Pinpoint the cell where the given text exists, returning its [X, Y] midpoint coordinate. 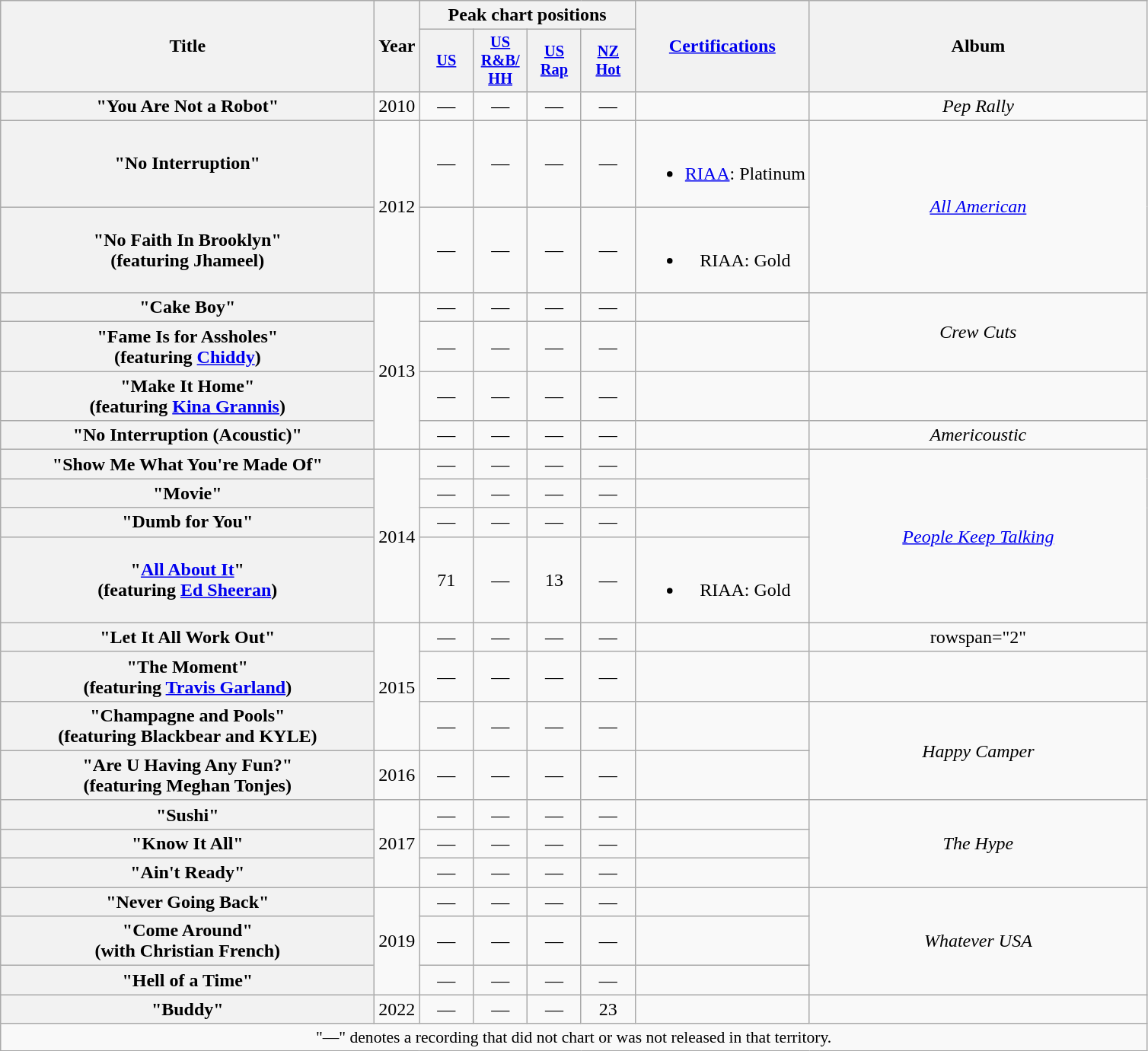
"Know It All" [187, 843]
"Sushi" [187, 814]
Peak chart positions [527, 15]
Crew Cuts [977, 332]
"Ain't Ready" [187, 873]
Pep Rally [977, 106]
Certifications [722, 46]
2010 [397, 106]
US [446, 61]
"Are U Having Any Fun?"(featuring Meghan Tonjes) [187, 775]
"All About It"(featuring Ed Sheeran) [187, 580]
RIAA: Platinum [722, 164]
"No Faith In Brooklyn"(featuring Jhameel) [187, 250]
"Come Around"(with Christian French) [187, 941]
"No Interruption" [187, 164]
"Cake Boy" [187, 307]
USRap [554, 61]
"Buddy" [187, 1009]
"No Interruption (Acoustic)" [187, 435]
Album [977, 46]
2014 [397, 536]
"The Moment"(featuring Travis Garland) [187, 676]
2022 [397, 1009]
rowspan="2" [977, 637]
2015 [397, 686]
2016 [397, 775]
"Champagne and Pools"(featuring Blackbear and KYLE) [187, 726]
"Let It All Work Out" [187, 637]
2012 [397, 207]
USR&B/HH [501, 61]
Year [397, 46]
2017 [397, 843]
People Keep Talking [977, 536]
"Hell of a Time" [187, 980]
"—" denotes a recording that did not chart or was not released in that territory. [574, 1037]
"Dumb for You" [187, 522]
"Show Me What You're Made Of" [187, 464]
2013 [397, 371]
"Make It Home"(featuring Kina Grannis) [187, 396]
"Movie" [187, 493]
Americoustic [977, 435]
13 [554, 580]
23 [607, 1009]
Title [187, 46]
All American [977, 207]
"Never Going Back" [187, 902]
71 [446, 580]
2019 [397, 941]
Happy Camper [977, 750]
Whatever USA [977, 941]
"Fame Is for Assholes"(featuring Chiddy) [187, 347]
The Hype [977, 843]
NZHot [607, 61]
"You Are Not a Robot" [187, 106]
